Pinpoint the cell where the given text exists, returning its (x, y) midpoint coordinate. 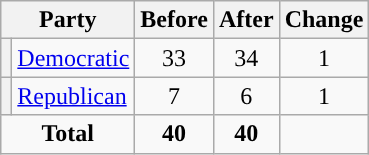
6 (246, 96)
34 (246, 58)
Republican (74, 96)
33 (174, 58)
Change (324, 20)
Party (68, 20)
7 (174, 96)
Democratic (74, 58)
Total (68, 134)
Before (174, 20)
After (246, 20)
